For the text-containing cell, return its midpoint in (X, Y) coordinate format. 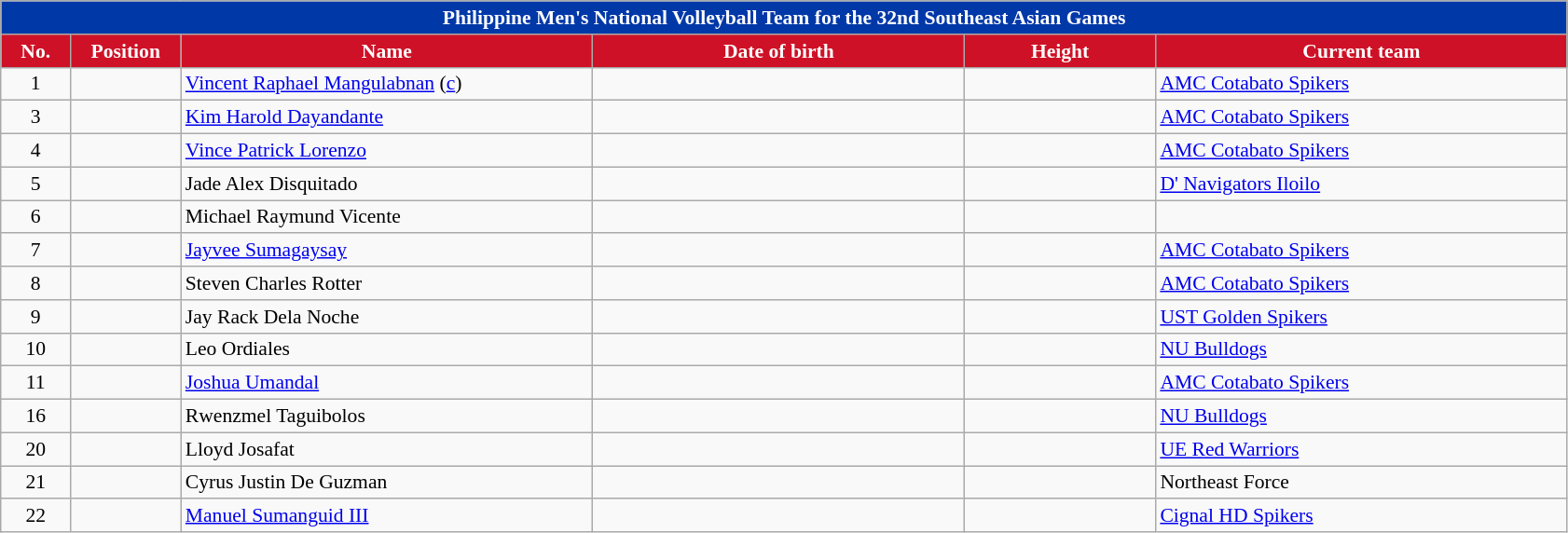
4 (35, 151)
7 (35, 251)
11 (35, 383)
Joshua Umandal (387, 383)
Steven Charles Rotter (387, 283)
Kim Harold Dayandante (387, 117)
Manuel Sumanguid III (387, 516)
8 (35, 283)
3 (35, 117)
UE Red Warriors (1361, 449)
6 (35, 217)
Jayvee Sumagaysay (387, 251)
10 (35, 349)
22 (35, 516)
Northeast Force (1361, 483)
16 (35, 417)
Date of birth (779, 51)
Cyrus Justin De Guzman (387, 483)
Position (126, 51)
Philippine Men's National Volleyball Team for the 32nd Southeast Asian Games (785, 18)
Vincent Raphael Mangulabnan (c) (387, 84)
5 (35, 184)
Jade Alex Disquitado (387, 184)
D' Navigators Iloilo (1361, 184)
21 (35, 483)
Leo Ordiales (387, 349)
9 (35, 317)
Vince Patrick Lorenzo (387, 151)
Michael Raymund Vicente (387, 217)
Rwenzmel Taguibolos (387, 417)
Cignal HD Spikers (1361, 516)
20 (35, 449)
Current team (1361, 51)
Jay Rack Dela Noche (387, 317)
UST Golden Spikers (1361, 317)
No. (35, 51)
Name (387, 51)
Lloyd Josafat (387, 449)
1 (35, 84)
Height (1061, 51)
